Determine the (x, y) coordinate at the center of the cell enclosing the given text.  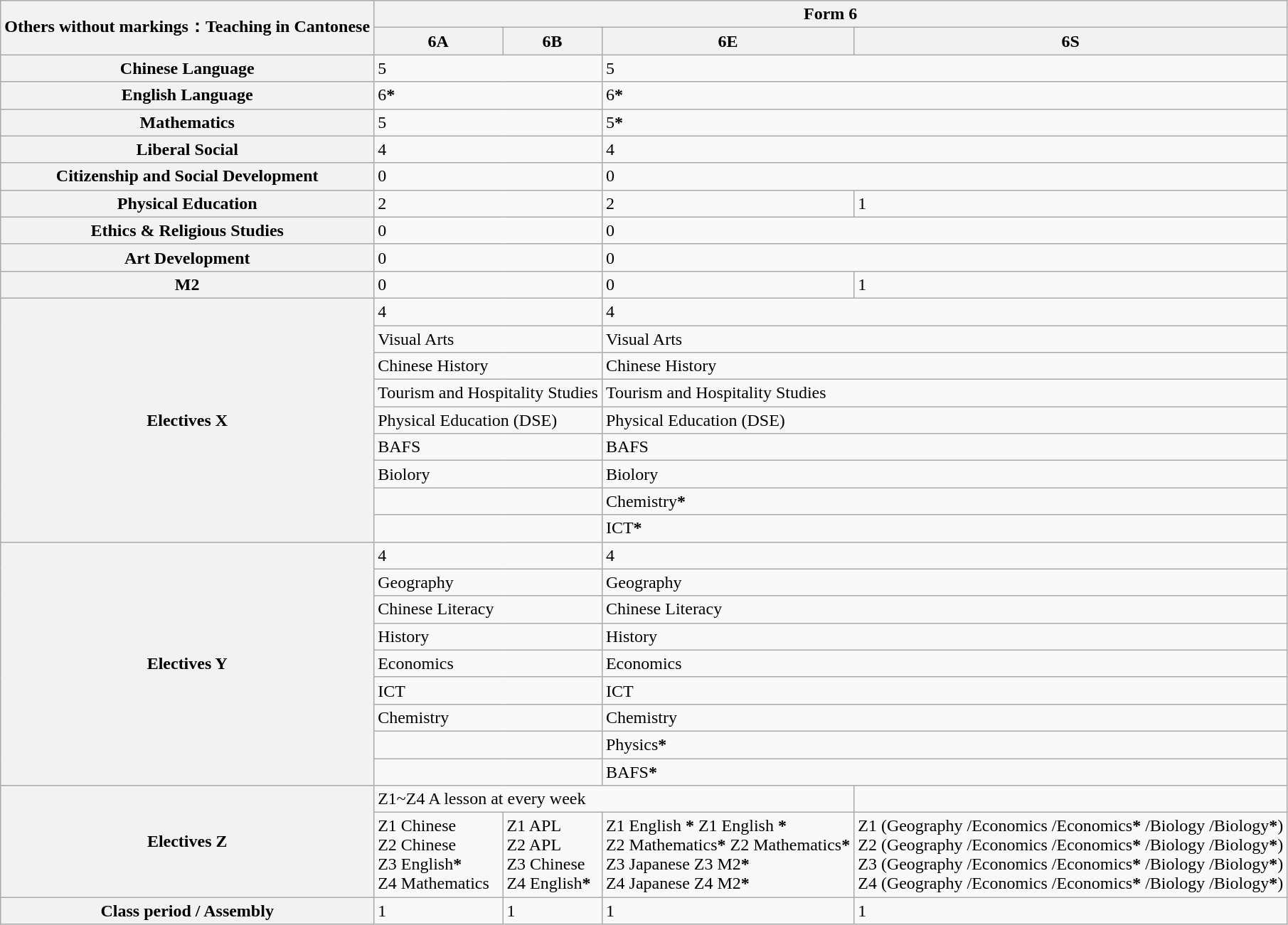
6E (728, 41)
Class period / Assembly (188, 911)
Z1 APLZ2 APLZ3 ChineseZ4 English* (553, 855)
ICT* (944, 528)
6S (1071, 41)
Electives Z (188, 842)
Citizenship and Social Development (188, 176)
Chinese Language (188, 68)
Mathematics (188, 122)
Z1~Z4 A lesson at every week (614, 799)
Others without markings：Teaching in Cantonese (188, 28)
Liberal Social (188, 149)
Physics* (944, 744)
English Language (188, 95)
Art Development (188, 257)
Z1 English * Z1 English *Z2 Mathematics* Z2 Mathematics*Z3 Japanese Z3 M2*Z4 Japanese Z4 M2* (728, 855)
6A (438, 41)
Physical Education (188, 203)
Ethics & Religious Studies (188, 230)
Chemistry* (944, 501)
6B (553, 41)
5* (944, 122)
BAFS* (944, 771)
Form 6 (831, 14)
M2 (188, 284)
Electives Y (188, 664)
Electives X (188, 419)
Z1 ChineseZ2 ChineseZ3 English*Z4 Mathematics (438, 855)
